Output the (x, y) coordinate of the center of the cell containing the given text.  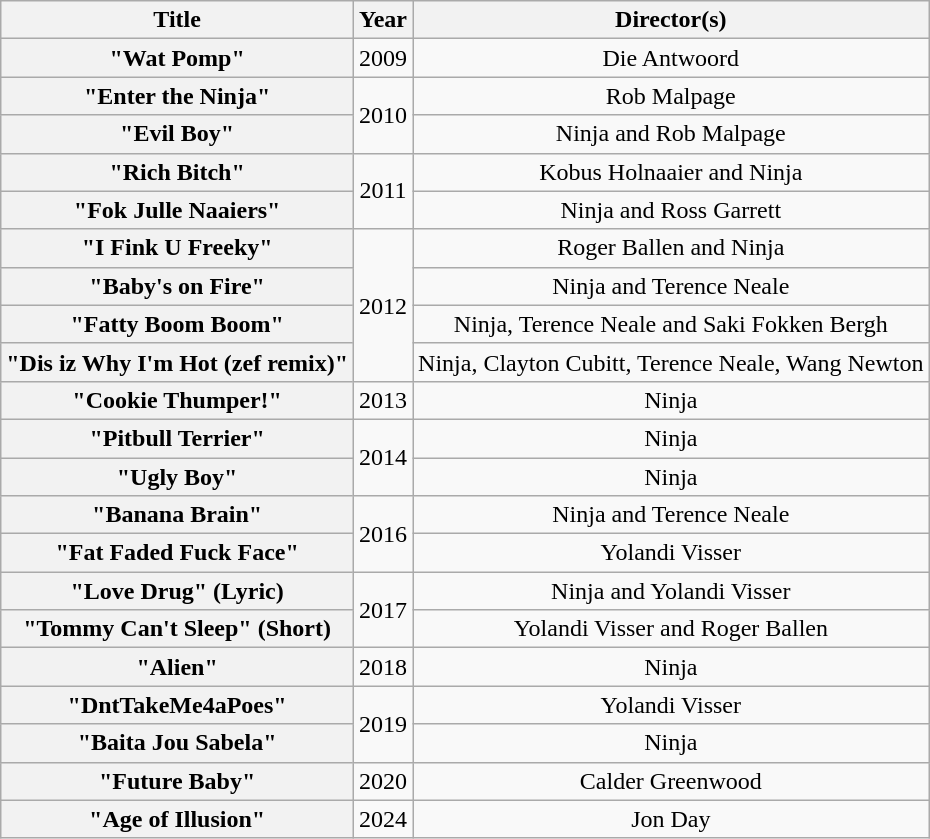
"Age of Illusion" (178, 819)
Roger Ballen and Ninja (671, 248)
2019 (384, 724)
Jon Day (671, 819)
Ninja and Yolandi Visser (671, 591)
"Cookie Thumper!" (178, 400)
"Enter the Ninja" (178, 96)
2012 (384, 305)
Year (384, 20)
"Tommy Can't Sleep" (Short) (178, 629)
"Baby's on Fire" (178, 286)
Ninja, Clayton Cubitt, Terence Neale, Wang Newton (671, 362)
"Banana Brain" (178, 515)
"Alien" (178, 667)
"Baita Jou Sabela" (178, 743)
"Pitbull Terrier" (178, 438)
Title (178, 20)
2014 (384, 457)
"Dis iz Why I'm Hot (zef remix)" (178, 362)
"Evil Boy" (178, 134)
"Fat Faded Fuck Face" (178, 553)
Director(s) (671, 20)
2017 (384, 610)
Die Antwoord (671, 58)
Kobus Holnaaier and Ninja (671, 172)
2013 (384, 400)
2016 (384, 534)
Calder Greenwood (671, 781)
"Fatty Boom Boom" (178, 324)
"Ugly Boy" (178, 477)
2020 (384, 781)
2010 (384, 115)
Ninja and Rob Malpage (671, 134)
2018 (384, 667)
"Rich Bitch" (178, 172)
"Wat Pomp" (178, 58)
Ninja and Ross Garrett (671, 210)
"Fok Julle Naaiers" (178, 210)
2011 (384, 191)
2009 (384, 58)
Ninja, Terence Neale and Saki Fokken Bergh (671, 324)
"Future Baby" (178, 781)
2024 (384, 819)
"DntTakeMe4aPoes" (178, 705)
"I Fink U Freeky" (178, 248)
"Love Drug" (Lyric) (178, 591)
Yolandi Visser and Roger Ballen (671, 629)
Rob Malpage (671, 96)
